For the text-containing cell, return its midpoint in (X, Y) coordinate format. 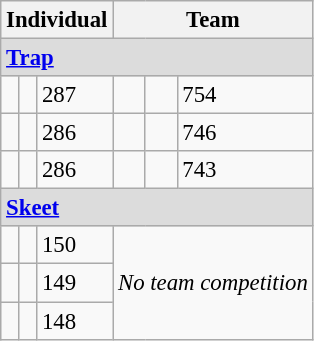
Trap (157, 58)
Individual (57, 20)
754 (245, 95)
Team (213, 20)
746 (245, 133)
287 (75, 95)
Skeet (157, 208)
149 (75, 283)
148 (75, 321)
743 (245, 170)
No team competition (213, 282)
150 (75, 245)
